Scan for the cell matching the given text and deliver its (x, y) coordinate at center. 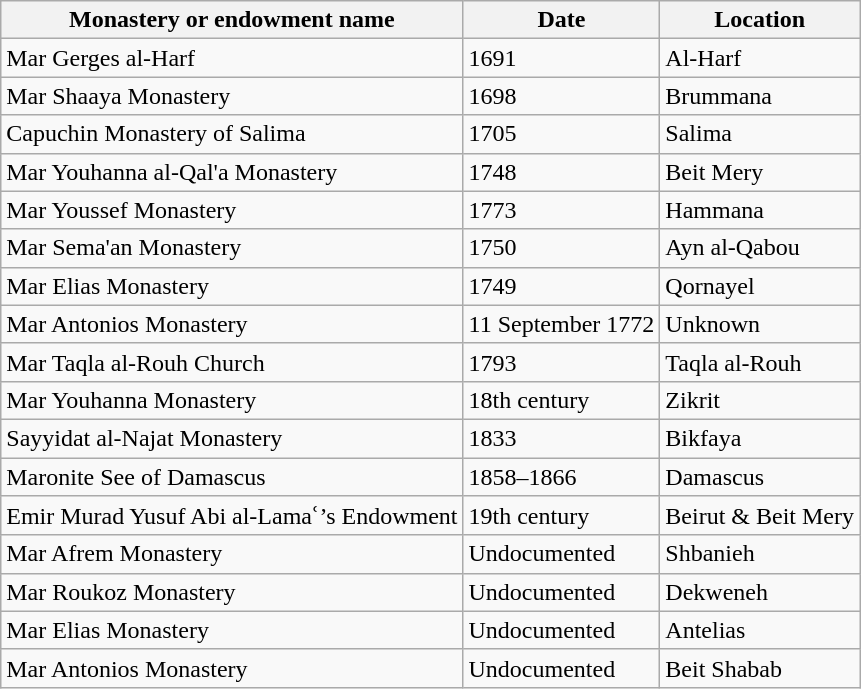
Date (562, 20)
Qornayel (760, 286)
Beit Shabab (760, 668)
Emir Murad Yusuf Abi al-Lamaʿ’s Endowment (232, 516)
1750 (562, 248)
Taqla al-Rouh (760, 362)
1749 (562, 286)
Ayn al-Qabou (760, 248)
Mar Youhanna al-Qal'a Monastery (232, 172)
1833 (562, 438)
Hammana (760, 210)
Salima (760, 134)
Mar Sema'an Monastery (232, 248)
1858–1866 (562, 477)
Monastery or endowment name (232, 20)
Mar Youssef Monastery (232, 210)
Location (760, 20)
Dekweneh (760, 592)
1748 (562, 172)
1705 (562, 134)
11 September 1772 (562, 324)
Maronite See of Damascus (232, 477)
Beit Mery (760, 172)
Mar Gerges al-Harf (232, 58)
Bikfaya (760, 438)
Beirut & Beit Mery (760, 516)
1698 (562, 96)
Capuchin Monastery of Salima (232, 134)
Zikrit (760, 400)
18th century (562, 400)
Al-Harf (760, 58)
1793 (562, 362)
Mar Roukoz Monastery (232, 592)
Shbanieh (760, 554)
1773 (562, 210)
Mar Taqla al-Rouh Church (232, 362)
19th century (562, 516)
1691 (562, 58)
Sayyidat al-Najat Monastery (232, 438)
Mar Shaaya Monastery (232, 96)
Brummana (760, 96)
Antelias (760, 630)
Unknown (760, 324)
Mar Youhanna Monastery (232, 400)
Mar Afrem Monastery (232, 554)
Damascus (760, 477)
